For the text-containing cell, return its midpoint in [x, y] coordinate format. 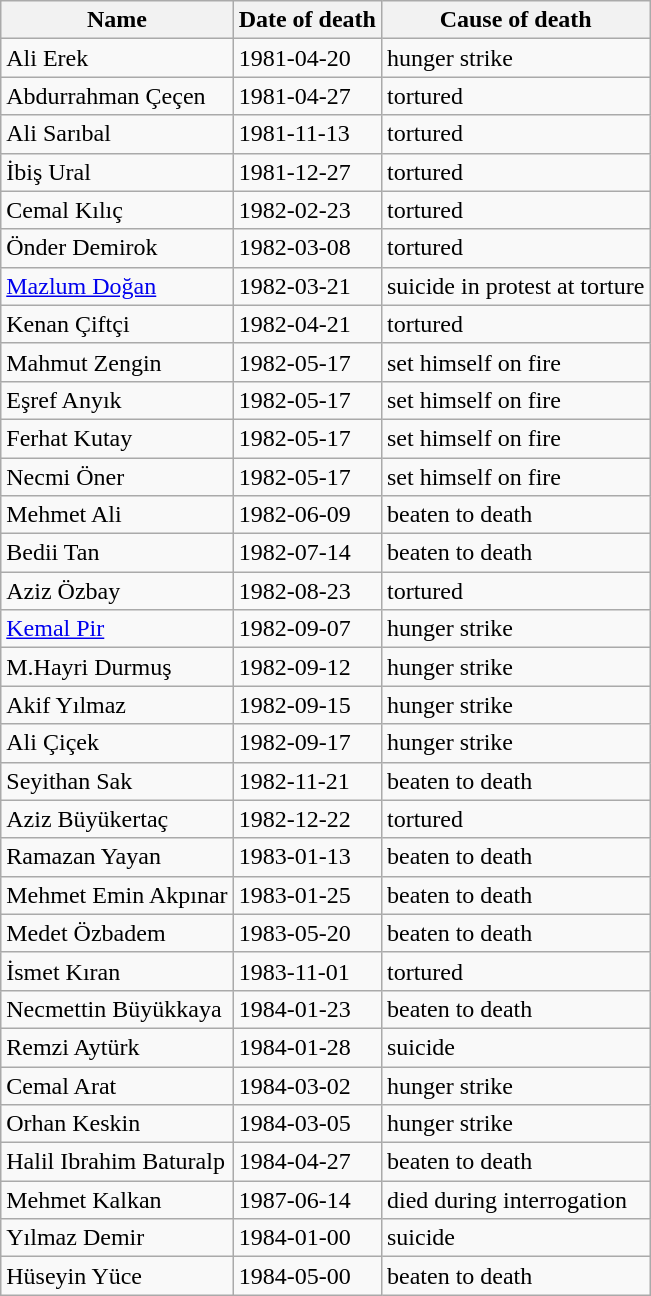
suicide in protest at torture [515, 286]
1982-04-21 [307, 324]
Akif Yılmaz [117, 705]
Önder Demirok [117, 248]
died during interrogation [515, 1200]
1982-11-21 [307, 781]
1982-03-08 [307, 248]
Date of death [307, 20]
Remzi Aytürk [117, 1047]
1982-09-15 [307, 705]
Bedii Tan [117, 553]
Kenan Çiftçi [117, 324]
1984-03-02 [307, 1085]
Mehmet Ali [117, 515]
1982-03-21 [307, 286]
1982-09-12 [307, 667]
1987-06-14 [307, 1200]
Halil Ibrahim Baturalp [117, 1162]
1982-06-09 [307, 515]
Seyithan Sak [117, 781]
1981-11-13 [307, 134]
Ali Çiçek [117, 743]
1981-12-27 [307, 172]
1982-08-23 [307, 591]
1984-03-05 [307, 1124]
1982-09-07 [307, 629]
Ferhat Kutay [117, 438]
Ali Erek [117, 58]
Mazlum Doğan [117, 286]
Mehmet Kalkan [117, 1200]
1983-11-01 [307, 971]
1984-01-28 [307, 1047]
Mahmut Zengin [117, 362]
Necmi Öner [117, 477]
1981-04-27 [307, 96]
Kemal Pir [117, 629]
Cemal Arat [117, 1085]
İbiş Ural [117, 172]
1984-01-23 [307, 1009]
Mehmet Emin Akpınar [117, 895]
Ramazan Yayan [117, 857]
1983-01-13 [307, 857]
1981-04-20 [307, 58]
1984-01-00 [307, 1238]
Aziz Büyükertaç [117, 819]
Cemal Kılıç [117, 210]
1983-01-25 [307, 895]
Necmettin Büyükkaya [117, 1009]
Abdurrahman Çeçen [117, 96]
Orhan Keskin [117, 1124]
Medet Özbadem [117, 933]
1984-04-27 [307, 1162]
1982-02-23 [307, 210]
Hüseyin Yüce [117, 1276]
Yılmaz Demir [117, 1238]
1982-09-17 [307, 743]
Ali Sarıbal [117, 134]
1984-05-00 [307, 1276]
M.Hayri Durmuş [117, 667]
1983-05-20 [307, 933]
1982-07-14 [307, 553]
Aziz Özbay [117, 591]
İsmet Kıran [117, 971]
Name [117, 20]
1982-12-22 [307, 819]
Eşref Anyık [117, 400]
Cause of death [515, 20]
